Detect which cell encompasses the target text, then output its [x, y] center coordinate. 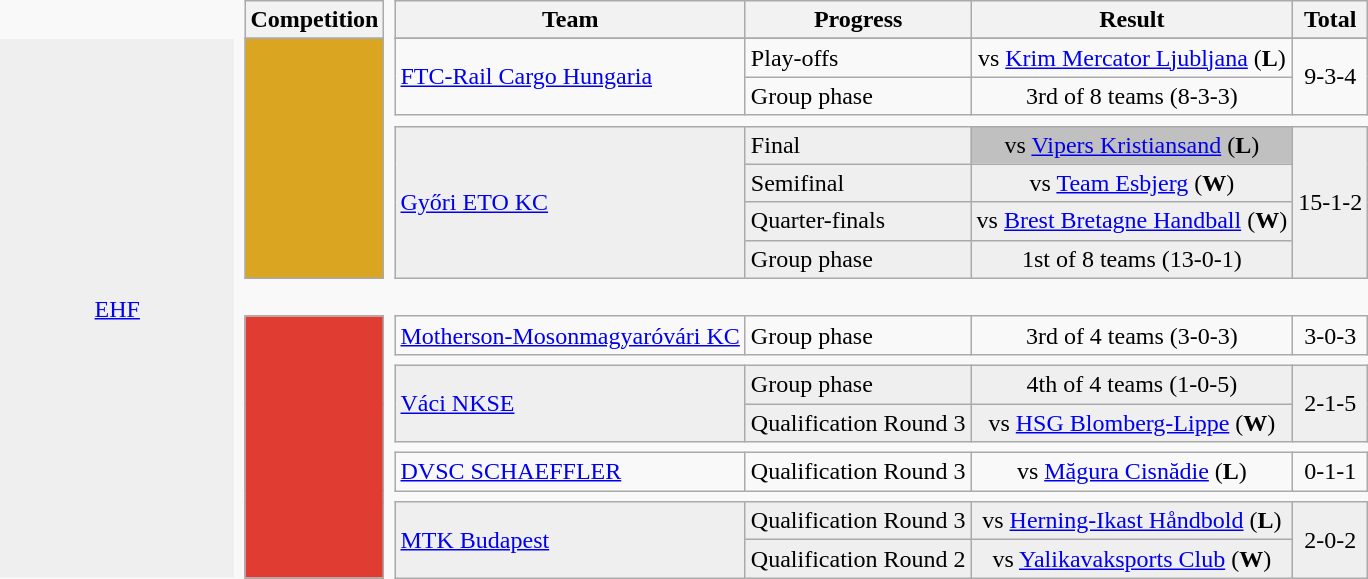
Váci NKSE [570, 403]
FTC-Rail Cargo Hungaria [570, 77]
vs Yalikavaksports Club (W) [1132, 559]
3-0-3 [1330, 335]
3rd of 4 teams (3-0-3) [1132, 335]
3rd of 8 teams (8-3-3) [1132, 96]
DVSC SCHAEFFLER [570, 472]
Competition [314, 20]
Semifinal [858, 183]
vs Team Esbjerg (W) [1132, 183]
MTK Budapest [570, 540]
2-0-2 [1330, 540]
Motherson-Mosonmagyaróvári KC [570, 335]
vs Herning-Ikast Håndbold (L) [1132, 521]
vs Krim Mercator Ljubljana (L) [1132, 58]
EHF [118, 308]
Final [858, 145]
0-1-1 [1330, 472]
Qualification Round 2 [858, 559]
vs HSG Blomberg-Lippe (W) [1132, 423]
2-1-5 [1330, 403]
vs Brest Bretagne Handball (W) [1132, 221]
9-3-4 [1330, 77]
Play-offs [858, 58]
Progress [858, 20]
vs Măgura Cisnădie (L) [1132, 472]
1st of 8 teams (13-0-1) [1132, 259]
Total [1330, 20]
4th of 4 teams (1-0-5) [1132, 384]
Győri ETO KC [570, 202]
vs Vipers Kristiansand (L) [1132, 145]
15-1-2 [1330, 202]
Result [1132, 20]
Team [570, 20]
Quarter-finals [858, 221]
